For the text-containing cell, return its midpoint in [x, y] coordinate format. 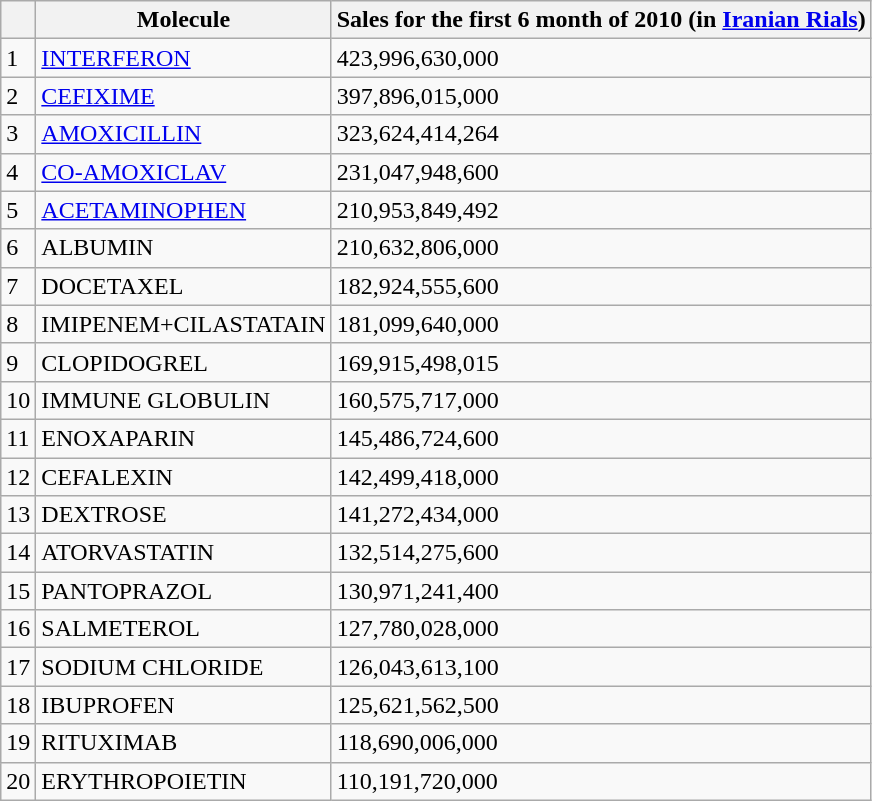
1 [18, 58]
SALMETEROL [184, 629]
126,043,613,100 [601, 667]
SODIUM CHLORIDE [184, 667]
18 [18, 705]
CLOPIDOGREL [184, 362]
145,486,724,600 [601, 438]
INTERFERON [184, 58]
10 [18, 400]
19 [18, 743]
CEFIXIME [184, 96]
AMOXICILLIN [184, 134]
423,996,630,000 [601, 58]
6 [18, 248]
Sales for the first 6 month of 2010 (in Iranian Rials) [601, 20]
DEXTROSE [184, 515]
210,632,806,000 [601, 248]
210,953,849,492 [601, 210]
PANTOPRAZOL [184, 591]
20 [18, 781]
RITUXIMAB [184, 743]
142,499,418,000 [601, 477]
ATORVASTATIN [184, 553]
IMMUNE GLOBULIN [184, 400]
110,191,720,000 [601, 781]
14 [18, 553]
2 [18, 96]
IMIPENEM+CILASTATAIN [184, 324]
127,780,028,000 [601, 629]
Molecule [184, 20]
118,690,006,000 [601, 743]
12 [18, 477]
17 [18, 667]
4 [18, 172]
13 [18, 515]
CEFALEXIN [184, 477]
IBUPROFEN [184, 705]
3 [18, 134]
ENOXAPARIN [184, 438]
9 [18, 362]
ALBUMIN [184, 248]
16 [18, 629]
181,099,640,000 [601, 324]
15 [18, 591]
169,915,498,015 [601, 362]
7 [18, 286]
182,924,555,600 [601, 286]
141,272,434,000 [601, 515]
DOCETAXEL [184, 286]
CO-AMOXICLAV [184, 172]
8 [18, 324]
160,575,717,000 [601, 400]
11 [18, 438]
397,896,015,000 [601, 96]
ACETAMINOPHEN [184, 210]
ERYTHROPOIETIN [184, 781]
231,047,948,600 [601, 172]
323,624,414,264 [601, 134]
125,621,562,500 [601, 705]
5 [18, 210]
132,514,275,600 [601, 553]
130,971,241,400 [601, 591]
